Provide the (X, Y) coordinate of the cell's center where the given text is located.  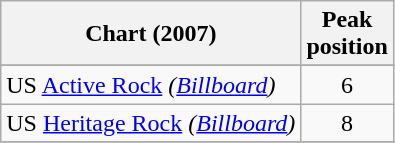
6 (347, 85)
Chart (2007) (151, 34)
US Heritage Rock (Billboard) (151, 123)
Peakposition (347, 34)
8 (347, 123)
US Active Rock (Billboard) (151, 85)
